Detect which cell encompasses the target text, then output its [x, y] center coordinate. 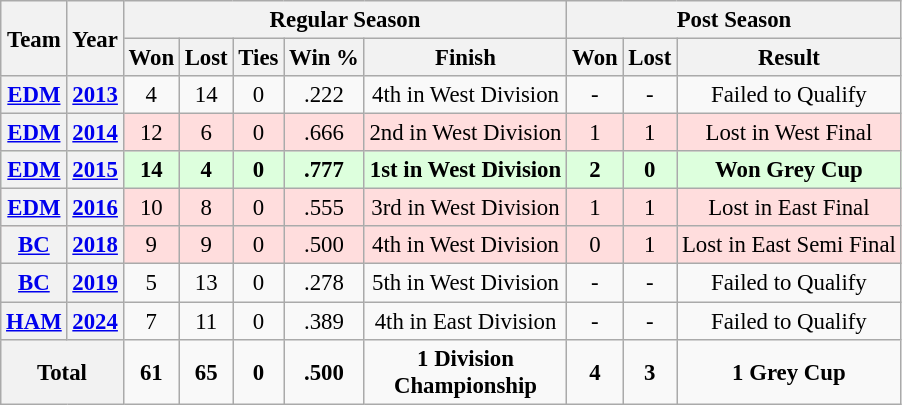
Post Season [734, 20]
3rd in West Division [466, 208]
Result [789, 58]
61 [151, 372]
1st in West Division [466, 170]
.666 [324, 133]
2019 [95, 283]
.278 [324, 283]
5th in West Division [466, 283]
10 [151, 208]
2016 [95, 208]
1 Grey Cup [789, 372]
13 [206, 283]
Lost in East Final [789, 208]
8 [206, 208]
2nd in West Division [466, 133]
2 [595, 170]
4th in East Division [466, 321]
7 [151, 321]
6 [206, 133]
Lost in West Final [789, 133]
12 [151, 133]
Team [34, 38]
2015 [95, 170]
Ties [258, 58]
Finish [466, 58]
2013 [95, 95]
Regular Season [345, 20]
.555 [324, 208]
1 DivisionChampionship [466, 372]
Win % [324, 58]
2018 [95, 245]
HAM [34, 321]
.222 [324, 95]
Total [62, 372]
Lost in East Semi Final [789, 245]
2024 [95, 321]
3 [650, 372]
Won Grey Cup [789, 170]
.389 [324, 321]
11 [206, 321]
5 [151, 283]
Year [95, 38]
65 [206, 372]
2014 [95, 133]
.777 [324, 170]
